Determine the [x, y] coordinate at the center of the cell enclosing the given text.  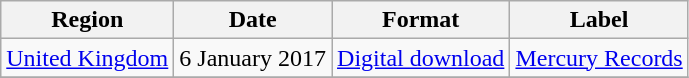
Mercury Records [599, 58]
United Kingdom [88, 58]
Format [421, 20]
Date [253, 20]
6 January 2017 [253, 58]
Region [88, 20]
Label [599, 20]
Digital download [421, 58]
